Return [X, Y] of the center of cell containing provided text 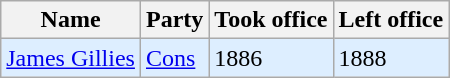
1886 [271, 58]
1888 [391, 58]
Name [71, 20]
Party [174, 20]
Took office [271, 20]
Cons [174, 58]
Left office [391, 20]
James Gillies [71, 58]
